Determine the (x, y) coordinate at the center of the cell enclosing the given text.  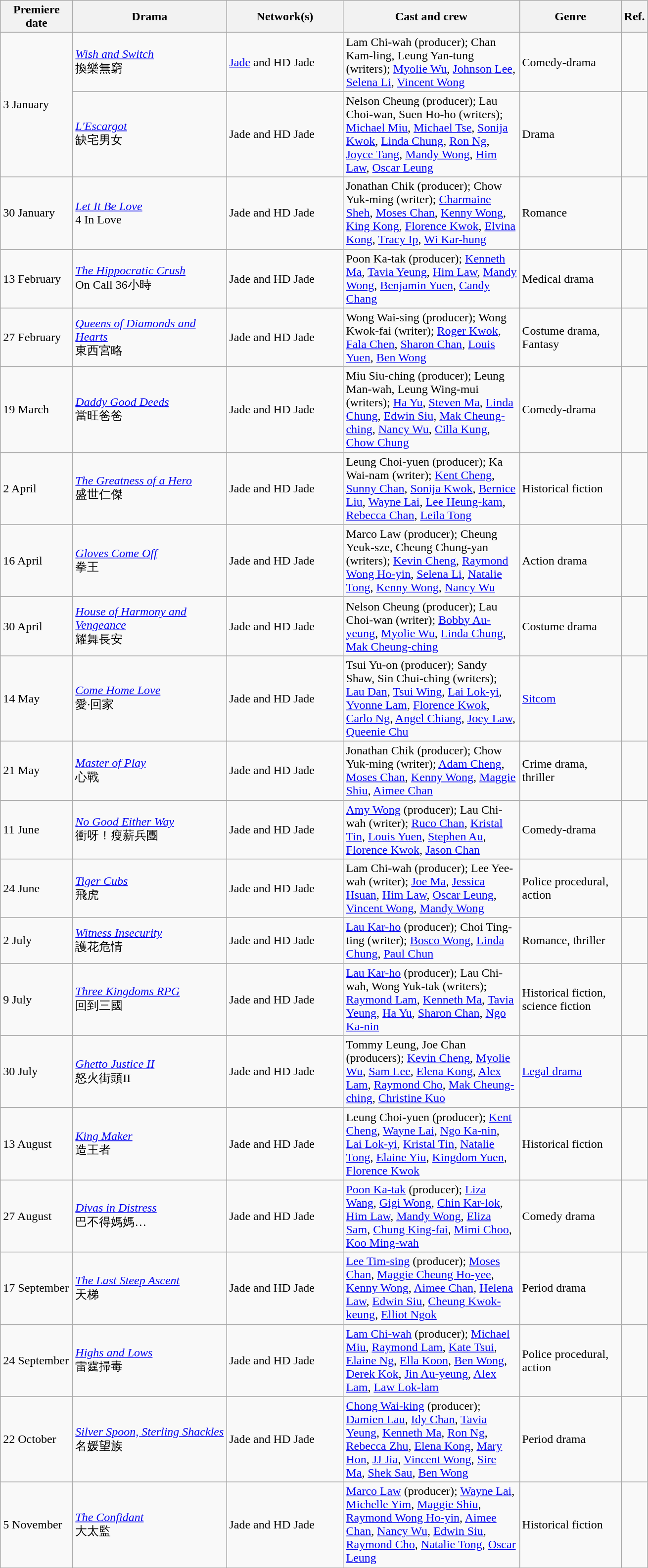
Queens of Diamonds and Hearts東西宮略 (149, 337)
30 January (37, 213)
Cast and crew (431, 17)
Lam Chi-wah (producer); Lee Yee-wah (writer); Joe Ma, Jessica Hsuan, Him Law, Oscar Leung, Vincent Wong, Mandy Wong (431, 889)
The Last Steep Ascent天梯 (149, 1288)
Premiere date (37, 17)
Highs and Lows雷霆掃毒 (149, 1360)
Let It Be Love4 In Love (149, 213)
14 May (37, 698)
House of Harmony and Vengeance耀舞長安 (149, 626)
Romance, thriller (570, 941)
Medical drama (570, 279)
Divas in Distress巴不得媽媽… (149, 1216)
Daddy Good Deeds當旺爸爸 (149, 409)
L'Escargot缺宅男女 (149, 134)
Costume drama (570, 626)
Ghetto Justice II怒火街頭II (149, 1072)
Poon Ka-tak (producer); Kenneth Ma, Tavia Yeung, Him Law, Mandy Wong, Benjamin Yuen, Candy Chang (431, 279)
Genre (570, 17)
Action drama (570, 561)
Tiger Cubs飛虎 (149, 889)
Costume drama, Fantasy (570, 337)
30 July (37, 1072)
Master of Play心戰 (149, 770)
9 July (37, 1000)
Three Kingdoms RPG回到三國 (149, 1000)
Tommy Leung, Joe Chan (producers); Kevin Cheng, Myolie Wu, Sam Lee, Elena Kong, Alex Lam, Raymond Cho, Mak Cheung-ching, Christine Kuo (431, 1072)
Wish and Switch換樂無窮 (149, 62)
Legal drama (570, 1072)
16 April (37, 561)
11 June (37, 829)
22 October (37, 1439)
Leung Choi-yuen (producer); Ka Wai-nam (writer); Kent Cheng, Sunny Chan, Sonija Kwok, Bernice Liu, Wayne Lai, Lee Heung-kam, Rebecca Chan, Leila Tong (431, 488)
13 August (37, 1144)
2 April (37, 488)
Witness Insecurity護花危情 (149, 941)
27 February (37, 337)
Poon Ka-tak (producer); Liza Wang, Gigi Wong, Chin Kar-lok, Him Law, Mandy Wong, Eliza Sam, Chung King-fai, Mimi Choo, Koo Ming-wah (431, 1216)
27 August (37, 1216)
Lee Tim-sing (producer); Moses Chan, Maggie Cheung Ho-yee, Kenny Wong, Aimee Chan, Helena Law, Edwin Siu, Cheung Kwok-keung, Elliot Ngok (431, 1288)
Lam Chi-wah (producer); Chan Kam-ling, Leung Yan-tung (writers); Myolie Wu, Johnson Lee, Selena Li, Vincent Wong (431, 62)
The Hippocratic CrushOn Call 36小時 (149, 279)
Lau Kar-ho (producer); Choi Ting-ting (writer); Bosco Wong, Linda Chung, Paul Chun (431, 941)
2 July (37, 941)
Marco Law (producer); Cheung Yeuk-sze, Cheung Chung-yan (writers); Kevin Cheng, Raymond Wong Ho-yin, Selena Li, Natalie Tong, Kenny Wong, Nancy Wu (431, 561)
Nelson Cheung (producer); Lau Choi-wan (writer); Bobby Au-yeung, Myolie Wu, Linda Chung, Mak Cheung-ching (431, 626)
19 March (37, 409)
The Confidant大太監 (149, 1524)
Network(s) (285, 17)
Ref. (634, 17)
Comedy drama (570, 1216)
5 November (37, 1524)
No Good Either Way衝呀！瘦薪兵團 (149, 829)
Silver Spoon, Sterling Shackles名媛望族 (149, 1439)
24 June (37, 889)
Amy Wong (producer); Lau Chi-wah (writer); Ruco Chan, Kristal Tin, Louis Yuen, Stephen Au, Florence Kwok, Jason Chan (431, 829)
24 September (37, 1360)
17 September (37, 1288)
Lam Chi-wah (producer); Michael Miu, Raymond Lam, Kate Tsui, Elaine Ng, Ella Koon, Ben Wong, Derek Kok, Jin Au-yeung, Alex Lam, Law Lok-lam (431, 1360)
13 February (37, 279)
21 May (37, 770)
Historical fiction, science fiction (570, 1000)
Leung Choi-yuen (producer); Kent Cheng, Wayne Lai, Ngo Ka-nin, Lai Lok-yi, Kristal Tin, Natalie Tong, Elaine Yiu, Kingdom Yuen, Florence Kwok (431, 1144)
The Greatness of a Hero盛世仁傑 (149, 488)
Lau Kar-ho (producer); Lau Chi-wah, Wong Yuk-tak (writers); Raymond Lam, Kenneth Ma, Tavia Yeung, Ha Yu, Sharon Chan, Ngo Ka-nin (431, 1000)
Wong Wai-sing (producer); Wong Kwok-fai (writer); Roger Kwok, Fala Chen, Sharon Chan, Louis Yuen, Ben Wong (431, 337)
3 January (37, 105)
King Maker造王者 (149, 1144)
Come Home Love愛·回家 (149, 698)
Jonathan Chik (producer); Chow Yuk-ming (writer); Adam Cheng, Moses Chan, Kenny Wong, Maggie Shiu, Aimee Chan (431, 770)
Gloves Come Off拳王 (149, 561)
Romance (570, 213)
Crime drama, thriller (570, 770)
30 April (37, 626)
Sitcom (570, 698)
